Output the (X, Y) coordinate of the center of the cell containing the given text.  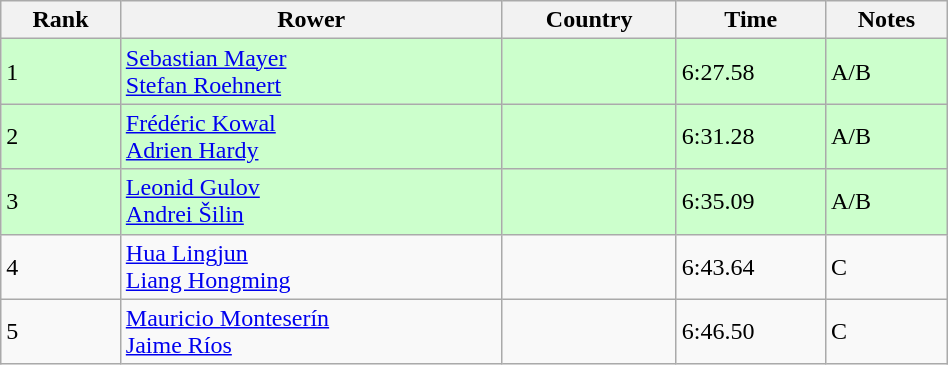
Time (750, 20)
6:27.58 (750, 72)
Rank (61, 20)
Frédéric KowalAdrien Hardy (311, 136)
6:46.50 (750, 332)
2 (61, 136)
6:31.28 (750, 136)
6:35.09 (750, 202)
Notes (886, 20)
6:43.64 (750, 266)
1 (61, 72)
Rower (311, 20)
3 (61, 202)
4 (61, 266)
5 (61, 332)
Sebastian Mayer Stefan Roehnert (311, 72)
Leonid Gulov Andrei Šilin (311, 202)
Country (589, 20)
Mauricio Monteserín Jaime Ríos (311, 332)
Hua LingjunLiang Hongming (311, 266)
